Scan for the cell matching the given text and deliver its (X, Y) coordinate at center. 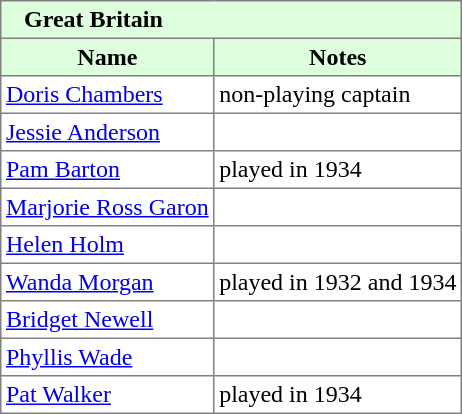
Jessie Anderson (108, 132)
Pam Barton (108, 170)
played in 1932 and 1934 (338, 282)
Pat Walker (108, 395)
Notes (338, 57)
Bridget Newell (108, 320)
non-playing captain (338, 95)
Great Britain (232, 20)
Helen Holm (108, 245)
Doris Chambers (108, 95)
Wanda Morgan (108, 282)
Marjorie Ross Garon (108, 207)
Phyllis Wade (108, 357)
Name (108, 57)
